Locate the cell with the specified text and output its [x, y] center coordinate. 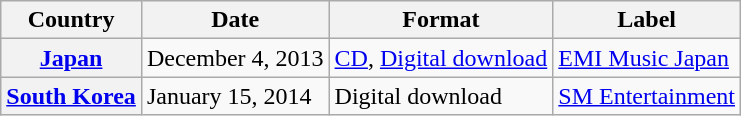
Japan [72, 58]
Date [235, 20]
Digital download [441, 96]
Format [441, 20]
South Korea [72, 96]
January 15, 2014 [235, 96]
EMI Music Japan [647, 58]
December 4, 2013 [235, 58]
CD, Digital download [441, 58]
SM Entertainment [647, 96]
Label [647, 20]
Country [72, 20]
